Identify which cell holds the provided text, then report its [x, y] central coordinate. 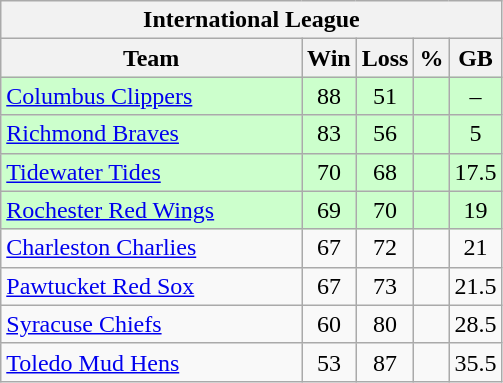
28.5 [476, 324]
83 [330, 134]
5 [476, 134]
53 [330, 362]
80 [385, 324]
Toledo Mud Hens [152, 362]
72 [385, 248]
21.5 [476, 286]
Syracuse Chiefs [152, 324]
Loss [385, 58]
Team [152, 58]
88 [330, 96]
87 [385, 362]
69 [330, 210]
% [432, 58]
GB [476, 58]
19 [476, 210]
21 [476, 248]
35.5 [476, 362]
International League [252, 20]
68 [385, 172]
51 [385, 96]
56 [385, 134]
73 [385, 286]
60 [330, 324]
17.5 [476, 172]
Columbus Clippers [152, 96]
– [476, 96]
Pawtucket Red Sox [152, 286]
Charleston Charlies [152, 248]
Rochester Red Wings [152, 210]
Tidewater Tides [152, 172]
Richmond Braves [152, 134]
Win [330, 58]
